Find where the given text appears and provide that cell's center as [X, Y] coordinate. 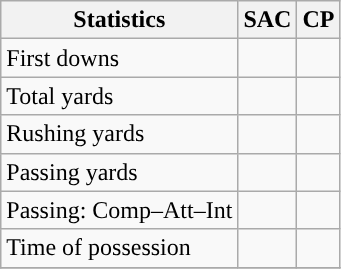
Total yards [120, 96]
Passing: Comp–Att–Int [120, 210]
Time of possession [120, 248]
First downs [120, 58]
SAC [268, 20]
Statistics [120, 20]
Rushing yards [120, 134]
Passing yards [120, 172]
CP [318, 20]
